Determine the [X, Y] coordinate at the center of the cell enclosing the given text.  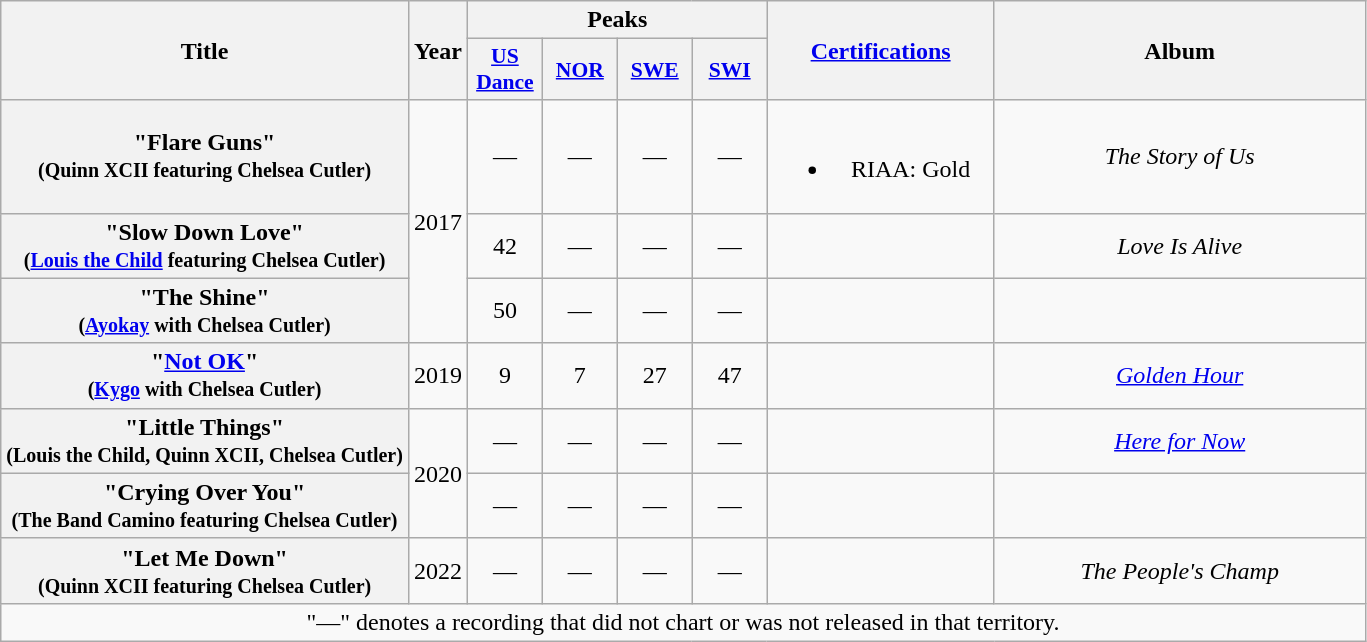
Album [1180, 50]
Certifications [880, 50]
50 [504, 310]
47 [730, 376]
The Story of Us [1180, 156]
Peaks [617, 20]
Title [205, 50]
NOR [580, 70]
"Let Me Down"(Quinn XCII featuring Chelsea Cutler) [205, 570]
The People's Champ [1180, 570]
"Flare Guns"(Quinn XCII featuring Chelsea Cutler) [205, 156]
9 [504, 376]
2022 [438, 570]
2020 [438, 473]
"The Shine"(Ayokay with Chelsea Cutler) [205, 310]
"Not OK"(Kygo with Chelsea Cutler) [205, 376]
7 [580, 376]
Golden Hour [1180, 376]
Year [438, 50]
2017 [438, 222]
RIAA: Gold [880, 156]
SWI [730, 70]
42 [504, 246]
Here for Now [1180, 440]
"Crying Over You"(The Band Camino featuring Chelsea Cutler) [205, 506]
"—" denotes a recording that did not chart or was not released in that territory. [683, 622]
2019 [438, 376]
USDance [504, 70]
"Little Things"(Louis the Child, Quinn XCII, Chelsea Cutler) [205, 440]
SWE [654, 70]
27 [654, 376]
Love Is Alive [1180, 246]
"Slow Down Love"(Louis the Child featuring Chelsea Cutler) [205, 246]
